Determine the [X, Y] coordinate at the center of the cell enclosing the given text.  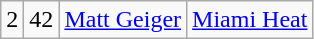
Miami Heat [250, 20]
42 [42, 20]
Matt Geiger [123, 20]
2 [12, 20]
